Determine the (X, Y) coordinate at the center of the cell enclosing the given text.  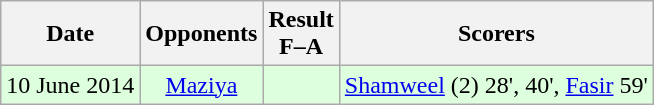
Shamweel (2) 28', 40', Fasir 59' (496, 85)
Opponents (202, 34)
Scorers (496, 34)
ResultF–A (301, 34)
Date (70, 34)
Maziya (202, 85)
10 June 2014 (70, 85)
